Identify which cell holds the provided text, then report its (X, Y) central coordinate. 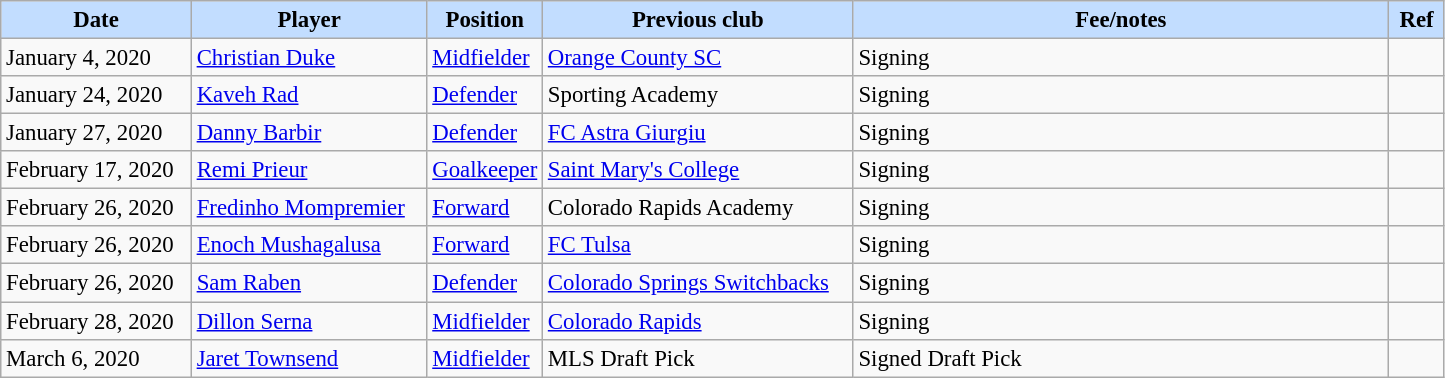
Remi Prieur (309, 170)
Danny Barbir (309, 133)
Previous club (698, 20)
FC Astra Giurgiu (698, 133)
Colorado Rapids (698, 321)
Goalkeeper (485, 170)
January 4, 2020 (96, 58)
Ref (1417, 20)
Fee/notes (1121, 20)
Player (309, 20)
Sam Raben (309, 283)
February 28, 2020 (96, 321)
Kaveh Rad (309, 95)
Jaret Townsend (309, 358)
January 24, 2020 (96, 95)
Dillon Serna (309, 321)
MLS Draft Pick (698, 358)
Sporting Academy (698, 95)
Fredinho Mompremier (309, 208)
Date (96, 20)
Orange County SC (698, 58)
Enoch Mushagalusa (309, 245)
Position (485, 20)
Saint Mary's College (698, 170)
February 17, 2020 (96, 170)
Christian Duke (309, 58)
FC Tulsa (698, 245)
Colorado Rapids Academy (698, 208)
January 27, 2020 (96, 133)
Colorado Springs Switchbacks (698, 283)
Signed Draft Pick (1121, 358)
March 6, 2020 (96, 358)
